Provide the (x, y) coordinate of the cell's center where the given text is located.  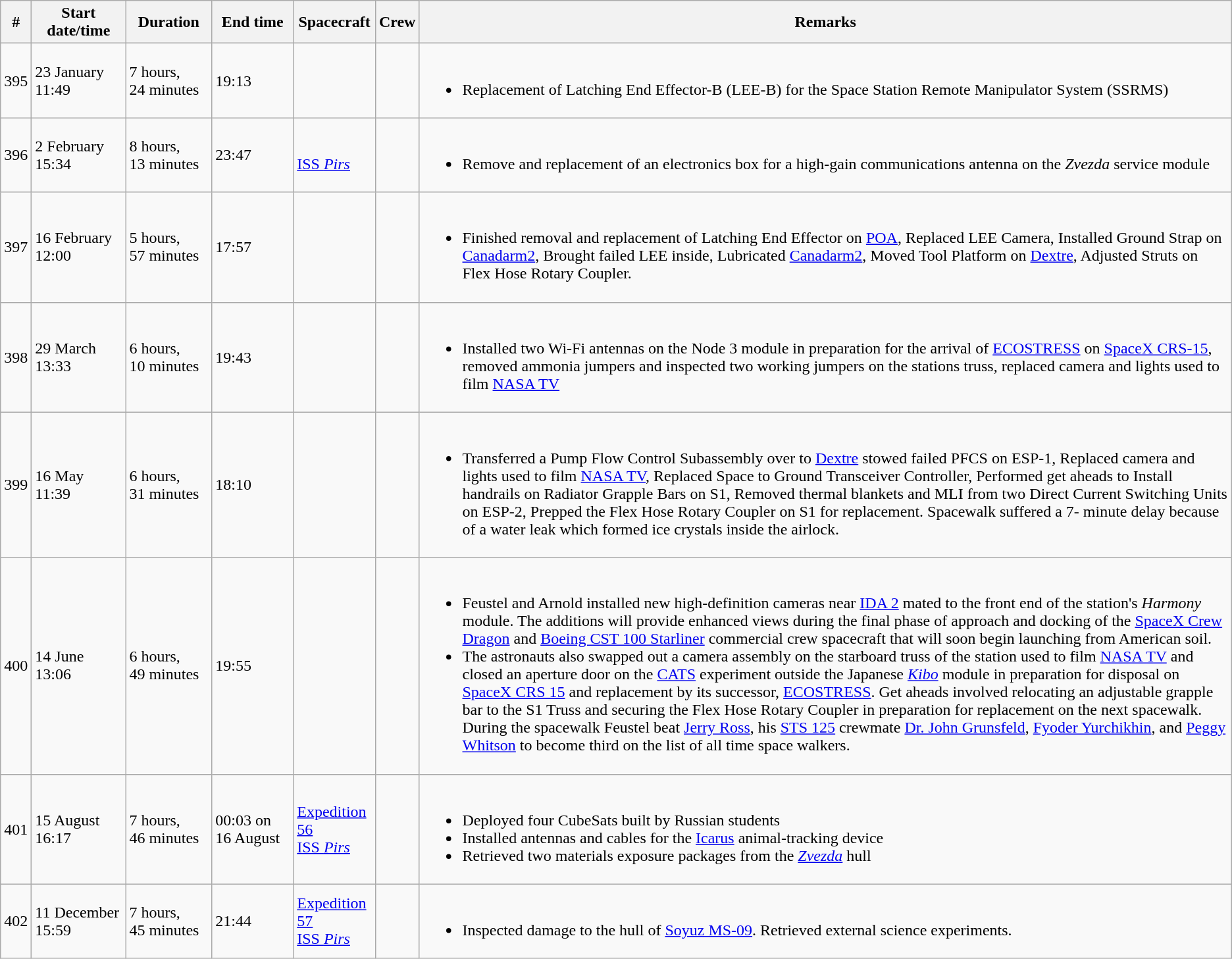
6 hours, 49 minutes (168, 666)
397 (16, 247)
400 (16, 666)
398 (16, 357)
29 March13:33 (79, 357)
16 February12:00 (79, 247)
6 hours, 10 minutes (168, 357)
19:55 (253, 666)
23:47 (253, 155)
Inspected damage to the hull of Soyuz MS-09. Retrieved external science experiments. (825, 921)
19:13 (253, 80)
End time (253, 22)
Expedition 56 ISS Pirs (334, 829)
Start date/time (79, 22)
ISS Pirs (334, 155)
# (16, 22)
16 May11:39 (79, 484)
7 hours, 45 minutes (168, 921)
8 hours, 13 minutes (168, 155)
21:44 (253, 921)
18:10 (253, 484)
Spacecraft (334, 22)
Duration (168, 22)
6 hours, 31 minutes (168, 484)
Replacement of Latching End Effector-B (LEE-B) for the Space Station Remote Manipulator System (SSRMS) (825, 80)
Expedition 57 ISS Pirs (334, 921)
15 August16:17 (79, 829)
17:57 (253, 247)
11 December15:59 (79, 921)
7 hours, 46 minutes (168, 829)
2 February15:34 (79, 155)
19:43 (253, 357)
401 (16, 829)
5 hours, 57 minutes (168, 247)
395 (16, 80)
Remove and replacement of an electronics box for a high-gain communications antenna on the Zvezda service module (825, 155)
Crew (398, 22)
23 January11:49 (79, 80)
396 (16, 155)
402 (16, 921)
00:03 on 16 August (253, 829)
14 June13:06 (79, 666)
7 hours, 24 minutes (168, 80)
Remarks (825, 22)
399 (16, 484)
